Find where the given text appears and provide that cell's center as (X, Y) coordinate. 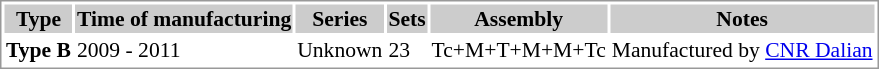
Tc+M+T+M+M+Tc (518, 50)
Time of manufacturing (184, 18)
Assembly (518, 18)
Sets (407, 18)
Unknown (340, 50)
Notes (742, 18)
Type B (38, 50)
Type (38, 18)
23 (407, 50)
Manufactured by CNR Dalian (742, 50)
2009 - 2011 (184, 50)
Series (340, 18)
